Find where the given text appears and provide that cell's center as [X, Y] coordinate. 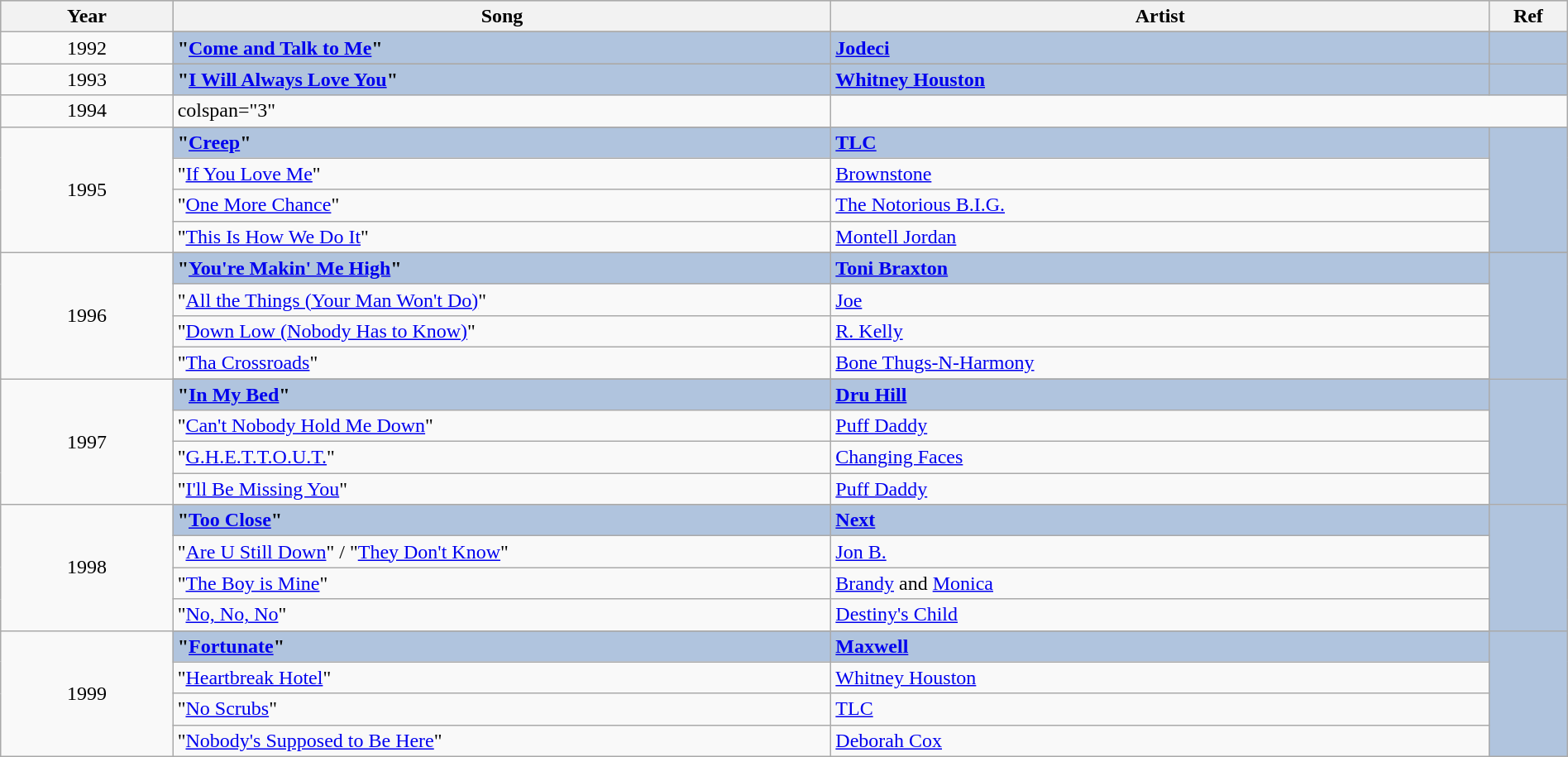
"Come and Talk to Me" [502, 48]
"If You Love Me" [502, 174]
Dru Hill [1160, 395]
"I'll Be Missing You" [502, 489]
"Tha Crossroads" [502, 362]
"The Boy is Mine" [502, 583]
"Heartbreak Hotel" [502, 678]
"G.H.E.T.T.O.U.T." [502, 458]
"I Will Always Love You" [502, 79]
Year [87, 17]
"Fortunate" [502, 646]
1994 [87, 111]
Destiny's Child [1160, 615]
Brandy and Monica [1160, 583]
1995 [87, 189]
Montell Jordan [1160, 237]
1998 [87, 568]
Maxwell [1160, 646]
1996 [87, 315]
"Creep" [502, 142]
R. Kelly [1160, 331]
"Down Low (Nobody Has to Know)" [502, 331]
Song [502, 17]
Artist [1160, 17]
Brownstone [1160, 174]
"Can't Nobody Hold Me Down" [502, 426]
Toni Braxton [1160, 268]
"This Is How We Do It" [502, 237]
Bone Thugs-N-Harmony [1160, 362]
Deborah Cox [1160, 740]
"One More Chance" [502, 205]
"All the Things (Your Man Won't Do)" [502, 299]
The Notorious B.I.G. [1160, 205]
Changing Faces [1160, 458]
1999 [87, 693]
1997 [87, 442]
colspan="3" [502, 111]
"No, No, No" [502, 615]
"No Scrubs" [502, 709]
Jodeci [1160, 48]
Jon B. [1160, 552]
1993 [87, 79]
Joe [1160, 299]
1992 [87, 48]
"Too Close" [502, 520]
Ref [1528, 17]
Next [1160, 520]
"You're Makin' Me High" [502, 268]
"Nobody's Supposed to Be Here" [502, 740]
"Are U Still Down" / "They Don't Know" [502, 552]
"In My Bed" [502, 395]
